Find where the given text appears and provide that cell's center as [x, y] coordinate. 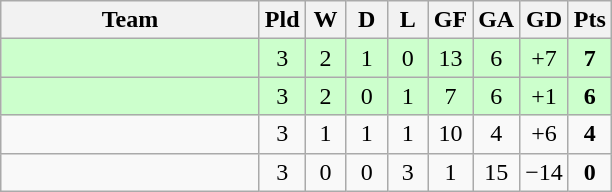
D [366, 20]
+6 [544, 134]
−14 [544, 172]
W [326, 20]
L [408, 20]
10 [450, 134]
GF [450, 20]
+1 [544, 96]
Pld [282, 20]
GD [544, 20]
13 [450, 58]
GA [496, 20]
+7 [544, 58]
15 [496, 172]
Pts [590, 20]
Team [130, 20]
